Output the (X, Y) coordinate of the center of the cell containing the given text.  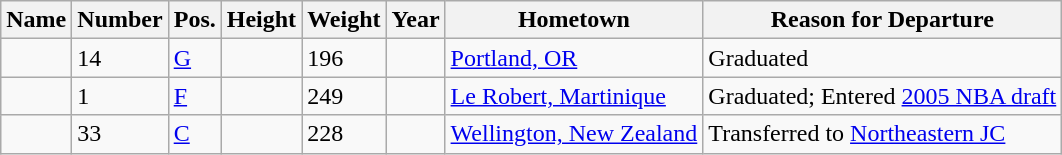
14 (120, 58)
33 (120, 134)
G (194, 58)
Le Robert, Martinique (574, 96)
Graduated; Entered 2005 NBA draft (882, 96)
228 (344, 134)
Reason for Departure (882, 20)
196 (344, 58)
Weight (344, 20)
Height (261, 20)
Graduated (882, 58)
Pos. (194, 20)
Portland, OR (574, 58)
Number (120, 20)
249 (344, 96)
Hometown (574, 20)
C (194, 134)
Transferred to Northeastern JC (882, 134)
F (194, 96)
Wellington, New Zealand (574, 134)
Year (416, 20)
1 (120, 96)
Name (36, 20)
